Detect which cell encompasses the target text, then output its [X, Y] center coordinate. 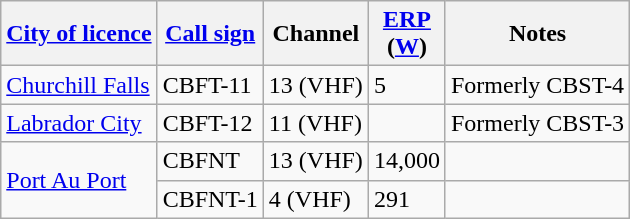
Labrador City [79, 123]
CBFNT-1 [210, 199]
Port Au Port [79, 180]
Call sign [210, 34]
Channel [316, 34]
11 (VHF) [316, 123]
Formerly CBST-3 [537, 123]
4 (VHF) [316, 199]
CBFT-11 [210, 85]
ERP(W) [406, 34]
City of licence [79, 34]
CBFT-12 [210, 123]
14,000 [406, 161]
291 [406, 199]
Notes [537, 34]
5 [406, 85]
Formerly CBST-4 [537, 85]
CBFNT [210, 161]
Churchill Falls [79, 85]
